Identify which cell holds the provided text, then report its [X, Y] central coordinate. 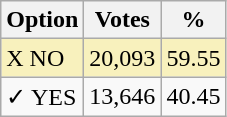
40.45 [194, 97]
20,093 [122, 58]
59.55 [194, 58]
13,646 [122, 97]
Votes [122, 20]
X NO [42, 58]
✓ YES [42, 97]
Option [42, 20]
% [194, 20]
